From the cell containing the given text, extract its center point as (x, y) coordinate. 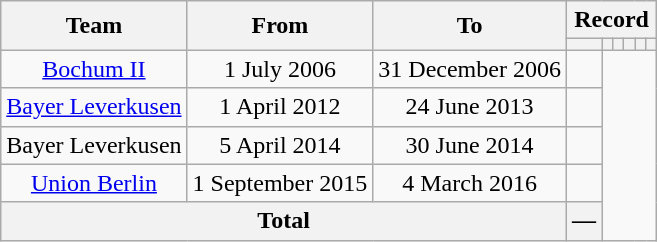
31 December 2006 (470, 69)
30 June 2014 (470, 145)
— (584, 221)
4 March 2016 (470, 183)
1 July 2006 (280, 69)
Total (284, 221)
1 September 2015 (280, 183)
1 April 2012 (280, 107)
Bochum II (94, 69)
24 June 2013 (470, 107)
5 April 2014 (280, 145)
Record (611, 20)
Team (94, 26)
Union Berlin (94, 183)
To (470, 26)
From (280, 26)
